Extract the [x, y] coordinate from the center of the cell holding the provided text.  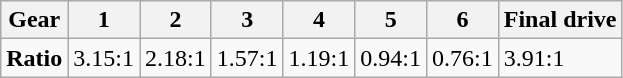
Final drive [560, 20]
4 [319, 20]
0.76:1 [463, 58]
1 [104, 20]
5 [391, 20]
0.94:1 [391, 58]
1.57:1 [247, 58]
Gear [34, 20]
Ratio [34, 58]
3.91:1 [560, 58]
6 [463, 20]
2 [176, 20]
1.19:1 [319, 58]
3 [247, 20]
2.18:1 [176, 58]
3.15:1 [104, 58]
